Return (X, Y) of the center of cell containing provided text 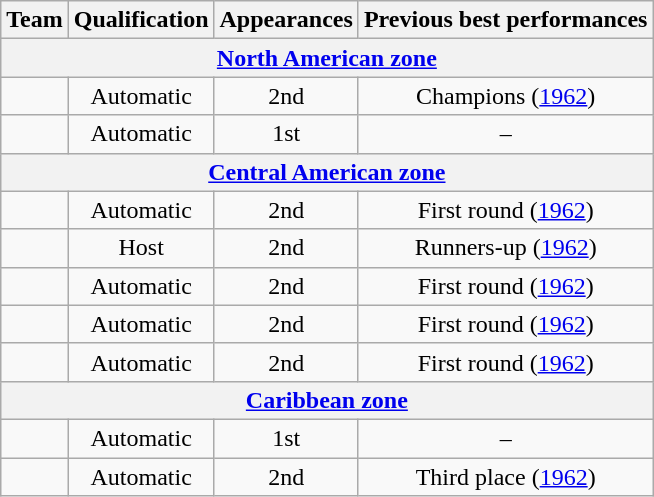
North American zone (327, 58)
Previous best performances (506, 20)
Third place (1962) (506, 477)
Caribbean zone (327, 400)
Host (141, 248)
Appearances (286, 20)
Qualification (141, 20)
Central American zone (327, 172)
Team (35, 20)
Runners-up (1962) (506, 248)
Champions (1962) (506, 96)
